Return (X, Y) of the center of cell containing provided text 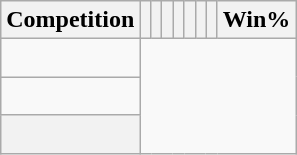
Win% (256, 20)
Competition (70, 20)
